Detect which cell encompasses the target text, then output its [x, y] center coordinate. 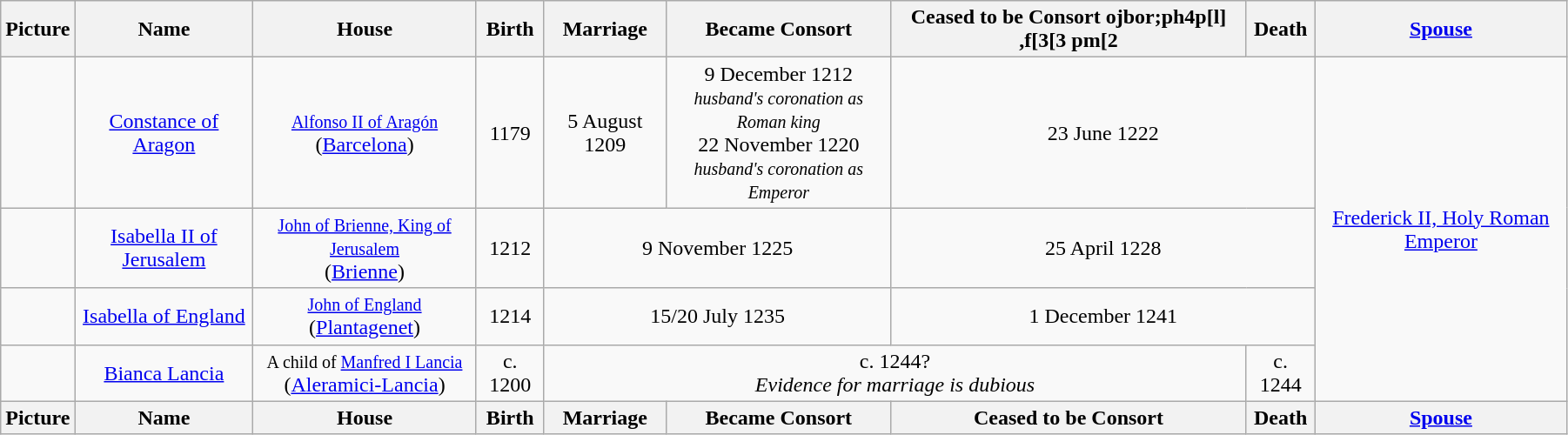
9 December 1212husband's coronation as Roman king22 November 1220husband's coronation as Emperor [780, 132]
1179 [510, 132]
Ceased to be Consort [1069, 418]
A child of Manfred I Lancia(Aleramici-Lancia) [365, 372]
1214 [510, 317]
Isabella II of Jerusalem [164, 248]
Ceased to be Consort ojbor;ph4p[l] ,f[3[3 pm[2 [1069, 30]
9 November 1225 [717, 248]
Bianca Lancia [164, 372]
c. 1244 [1281, 372]
5 August 1209 [605, 132]
15/20 July 1235 [717, 317]
Alfonso II of Aragón(Barcelona) [365, 132]
25 April 1228 [1103, 248]
Isabella of England [164, 317]
c. 1200 [510, 372]
Frederick II, Holy Roman Emperor [1441, 230]
John of Brienne, King of Jerusalem(Brienne) [365, 248]
John of England(Plantagenet) [365, 317]
1 December 1241 [1103, 317]
1212 [510, 248]
Constance of Aragon [164, 132]
c. 1244?Evidence for marriage is dubious [895, 372]
23 June 1222 [1103, 132]
